Find where the given text appears and provide that cell's center as [X, Y] coordinate. 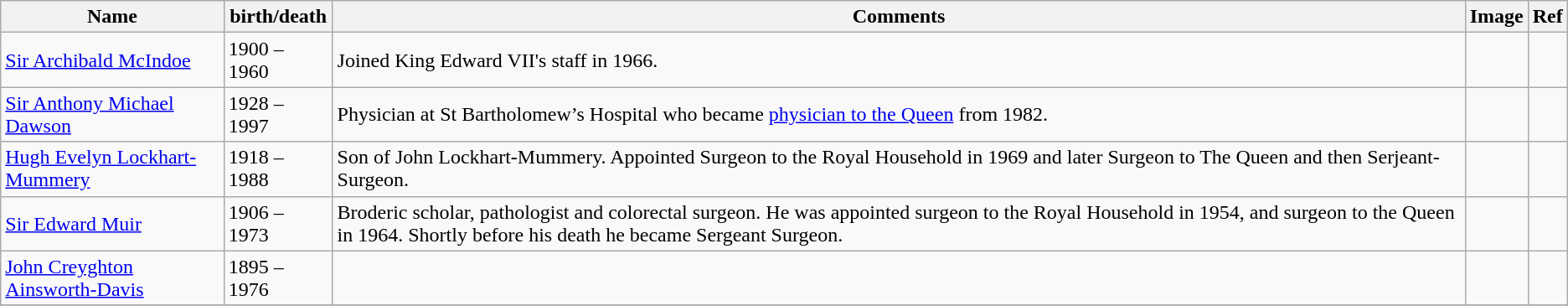
Comments [899, 17]
1918 – 1988 [278, 169]
1895 – 1976 [278, 278]
Joined King Edward VII's staff in 1966. [899, 60]
birth/death [278, 17]
Hugh Evelyn Lockhart-Mummery [112, 169]
Image [1496, 17]
1928 – 1997 [278, 114]
Ref [1548, 17]
1900 – 1960 [278, 60]
Sir Anthony Michael Dawson [112, 114]
1906 – 1973 [278, 223]
Name [112, 17]
Sir Edward Muir [112, 223]
Physician at St Bartholomew’s Hospital who became physician to the Queen from 1982. [899, 114]
Son of John Lockhart-Mummery. Appointed Surgeon to the Royal Household in 1969 and later Surgeon to The Queen and then Serjeant-Surgeon. [899, 169]
John Creyghton Ainsworth-Davis [112, 278]
Sir Archibald McIndoe [112, 60]
